For the text-containing cell, return its midpoint in [X, Y] coordinate format. 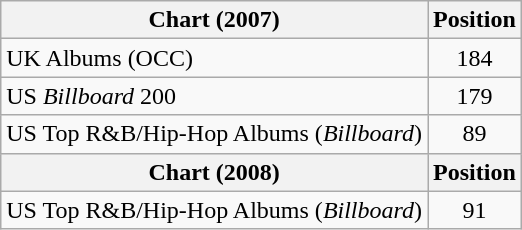
UK Albums (OCC) [214, 58]
179 [475, 96]
91 [475, 210]
184 [475, 58]
89 [475, 134]
US Billboard 200 [214, 96]
Chart (2007) [214, 20]
Chart (2008) [214, 172]
